Scan for the cell matching the given text and deliver its [x, y] coordinate at center. 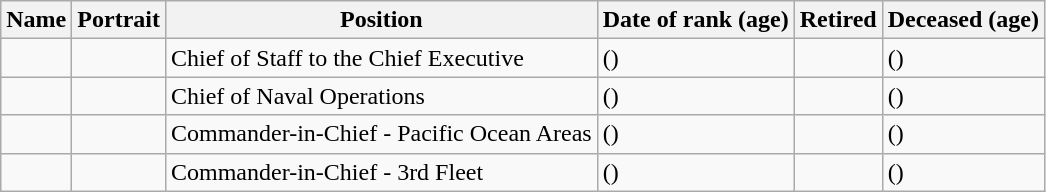
Chief of Naval Operations [381, 96]
Deceased (age) [963, 20]
Date of rank (age) [696, 20]
Commander-in-Chief - 3rd Fleet [381, 172]
Portrait [119, 20]
Retired [838, 20]
Commander-in-Chief - Pacific Ocean Areas [381, 134]
Chief of Staff to the Chief Executive [381, 58]
Position [381, 20]
Name [36, 20]
